Scan for the cell matching the given text and deliver its (X, Y) coordinate at center. 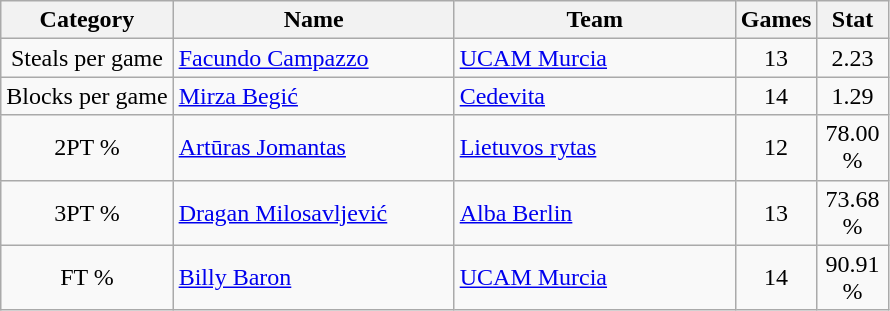
Billy Baron (314, 278)
90.91 % (852, 278)
1.29 (852, 96)
78.00 % (852, 148)
3PT % (87, 212)
Category (87, 20)
2PT % (87, 148)
Games (776, 20)
Steals per game (87, 58)
Stat (852, 20)
73.68 % (852, 212)
2.23 (852, 58)
Team (594, 20)
Name (314, 20)
Facundo Campazzo (314, 58)
Mirza Begić (314, 96)
12 (776, 148)
Lietuvos rytas (594, 148)
Blocks per game (87, 96)
Dragan Milosavljević (314, 212)
Cedevita (594, 96)
Alba Berlin (594, 212)
FT % (87, 278)
Artūras Jomantas (314, 148)
